Extract the [X, Y] coordinate from the center of the cell holding the provided text.  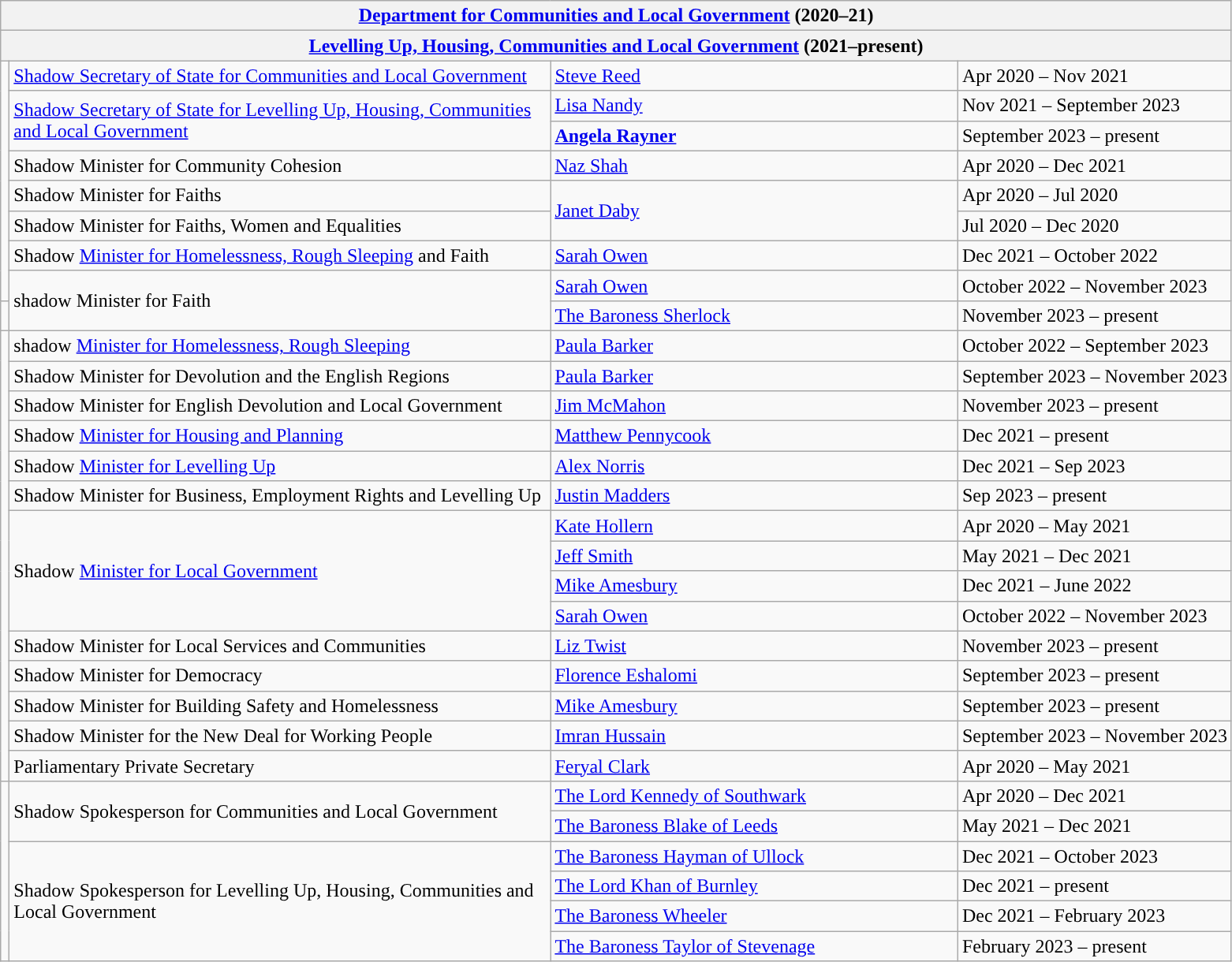
Apr 2020 – Nov 2021 [1095, 76]
Angela Rayner [754, 136]
Jeff Smith [754, 556]
Shadow Secretary of State for Communities and Local Government [280, 76]
The Lord Kennedy of Southwark [754, 796]
Nov 2021 – September 2023 [1095, 106]
Shadow Spokesperson for Levelling Up, Housing, Communities and Local Government [280, 900]
Shadow Minister for Community Cohesion [280, 166]
Shadow Minister for Housing and Planning [280, 436]
Dec 2021 – October 2023 [1095, 856]
The Baroness Wheeler [754, 916]
Dec 2021 – Sep 2023 [1095, 466]
shadow Minister for Homelessness, Rough Sleeping [280, 345]
Shadow Minister for Faiths, Women and Equalities [280, 226]
Florence Eshalomi [754, 676]
Janet Daby [754, 211]
Department for Communities and Local Government (2020–21) [617, 16]
Shadow Minister for English Devolution and Local Government [280, 406]
The Lord Khan of Burnley [754, 886]
Parliamentary Private Secretary [280, 766]
Levelling Up, Housing, Communities and Local Government (2021–present) [617, 46]
Jul 2020 – Dec 2020 [1095, 226]
The Baroness Sherlock [754, 315]
Shadow Minister for Business, Employment Rights and Levelling Up [280, 496]
Naz Shah [754, 166]
Shadow Minister for Devolution and the English Regions [280, 376]
Shadow Secretary of State for Levelling Up, Housing, Communities and Local Government [280, 121]
Kate Hollern [754, 526]
Steve Reed [754, 76]
The Baroness Blake of Leeds [754, 826]
Shadow Spokesperson for Communities and Local Government [280, 811]
shadow Minister for Faith [280, 300]
Apr 2020 – Jul 2020 [1095, 196]
February 2023 – present [1095, 946]
The Baroness Taylor of Stevenage [754, 946]
Shadow Minister for Homelessness, Rough Sleeping and Faith [280, 255]
Dec 2021 – October 2022 [1095, 255]
Shadow Minister for Democracy [280, 676]
Matthew Pennycook [754, 436]
Justin Madders [754, 496]
Dec 2021 – February 2023 [1095, 916]
Shadow Minister for Building Safety and Homelessness [280, 706]
The Baroness Hayman of Ullock [754, 856]
Dec 2021 – June 2022 [1095, 586]
Alex Norris [754, 466]
October 2022 – September 2023 [1095, 345]
Feryal Clark [754, 766]
Liz Twist [754, 646]
Shadow Minister for Local Services and Communities [280, 646]
Shadow Minister for the New Deal for Working People [280, 736]
Shadow Minister for Levelling Up [280, 466]
Imran Hussain [754, 736]
Lisa Nandy [754, 106]
Jim McMahon [754, 406]
Shadow Minister for Local Government [280, 571]
Sep 2023 – present [1095, 496]
Shadow Minister for Faiths [280, 196]
